Return (x, y) of the center of cell containing provided text 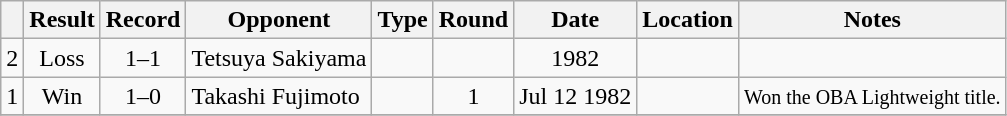
Opponent (279, 20)
Type (402, 20)
Win (62, 96)
Won the OBA Lightweight title. (872, 96)
2 (12, 58)
Notes (872, 20)
Result (62, 20)
Loss (62, 58)
Date (576, 20)
1–1 (143, 58)
Tetsuya Sakiyama (279, 58)
1–0 (143, 96)
Round (473, 20)
Takashi Fujimoto (279, 96)
Location (688, 20)
1982 (576, 58)
Record (143, 20)
Jul 12 1982 (576, 96)
